Return the [X, Y] coordinate for the center point of the cell that contains the specified text.  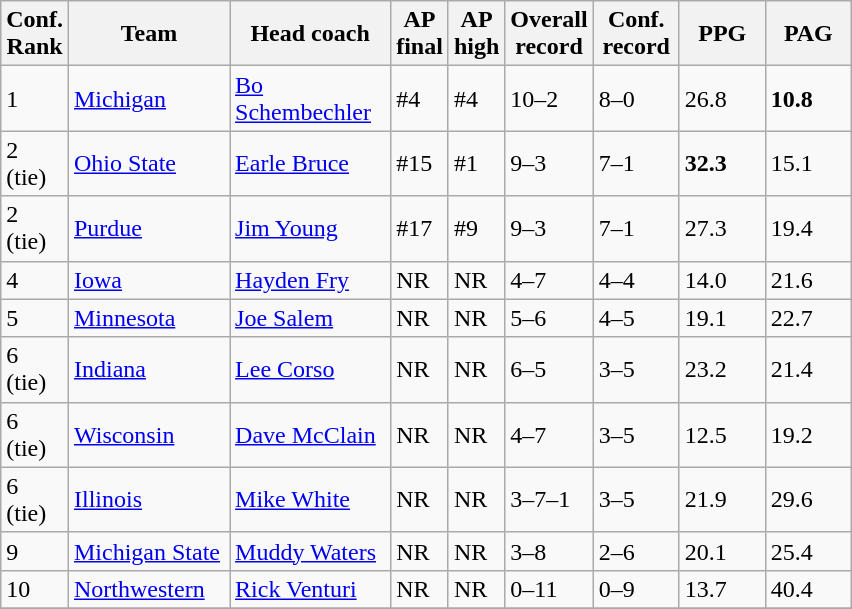
Joe Salem [310, 318]
Jim Young [310, 228]
#15 [420, 164]
PPG [722, 34]
Wisconsin [148, 434]
Dave McClain [310, 434]
4–5 [636, 318]
Michigan State [148, 551]
Rick Venturi [310, 589]
10–2 [549, 98]
Muddy Waters [310, 551]
Hayden Fry [310, 280]
13.7 [722, 589]
27.3 [722, 228]
20.1 [722, 551]
0–11 [549, 589]
8–0 [636, 98]
Conf. Rank [35, 34]
40.4 [808, 589]
Bo Schembechler [310, 98]
Minnesota [148, 318]
14.0 [722, 280]
Conf. record [636, 34]
3–7–1 [549, 500]
22.7 [808, 318]
Illinois [148, 500]
32.3 [722, 164]
#17 [420, 228]
12.5 [722, 434]
3–8 [549, 551]
Michigan [148, 98]
Head coach [310, 34]
Ohio State [148, 164]
4 [35, 280]
AP high [476, 34]
25.4 [808, 551]
6–5 [549, 370]
19.2 [808, 434]
23.2 [722, 370]
15.1 [808, 164]
Northwestern [148, 589]
5–6 [549, 318]
19.1 [722, 318]
#9 [476, 228]
1 [35, 98]
19.4 [808, 228]
21.6 [808, 280]
#1 [476, 164]
29.6 [808, 500]
9 [35, 551]
2–6 [636, 551]
Purdue [148, 228]
10.8 [808, 98]
5 [35, 318]
0–9 [636, 589]
Lee Corso [310, 370]
26.8 [722, 98]
Mike White [310, 500]
Iowa [148, 280]
4–4 [636, 280]
AP final [420, 34]
21.4 [808, 370]
21.9 [722, 500]
Earle Bruce [310, 164]
Indiana [148, 370]
PAG [808, 34]
Overall record [549, 34]
Team [148, 34]
10 [35, 589]
